Locate the cell with the specified text and output its (x, y) center coordinate. 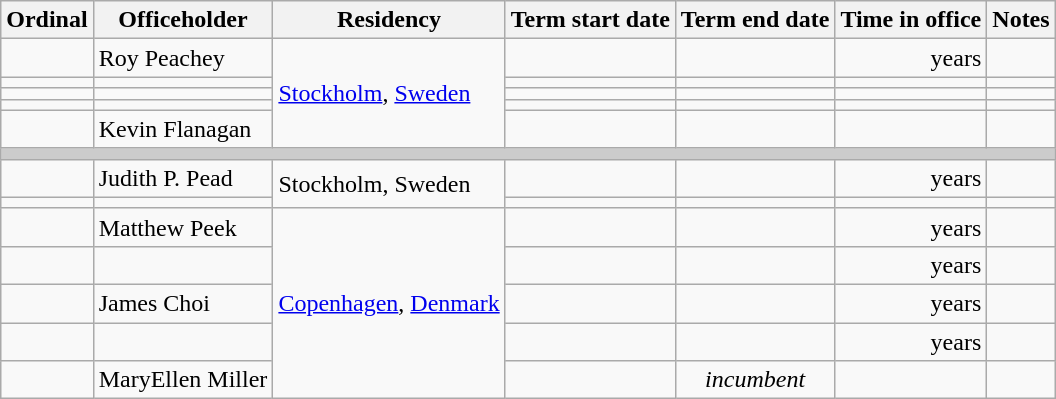
Judith P. Pead (183, 178)
Notes (1021, 20)
Matthew Peek (183, 227)
Term end date (755, 20)
Residency (389, 20)
Copenhagen, Denmark (389, 303)
James Choi (183, 303)
Time in office (911, 20)
MaryEllen Miller (183, 380)
Roy Peachey (183, 58)
Term start date (590, 20)
incumbent (755, 380)
Ordinal (47, 20)
Kevin Flanagan (183, 129)
Officeholder (183, 20)
